Return (X, Y) of the center of cell containing provided text 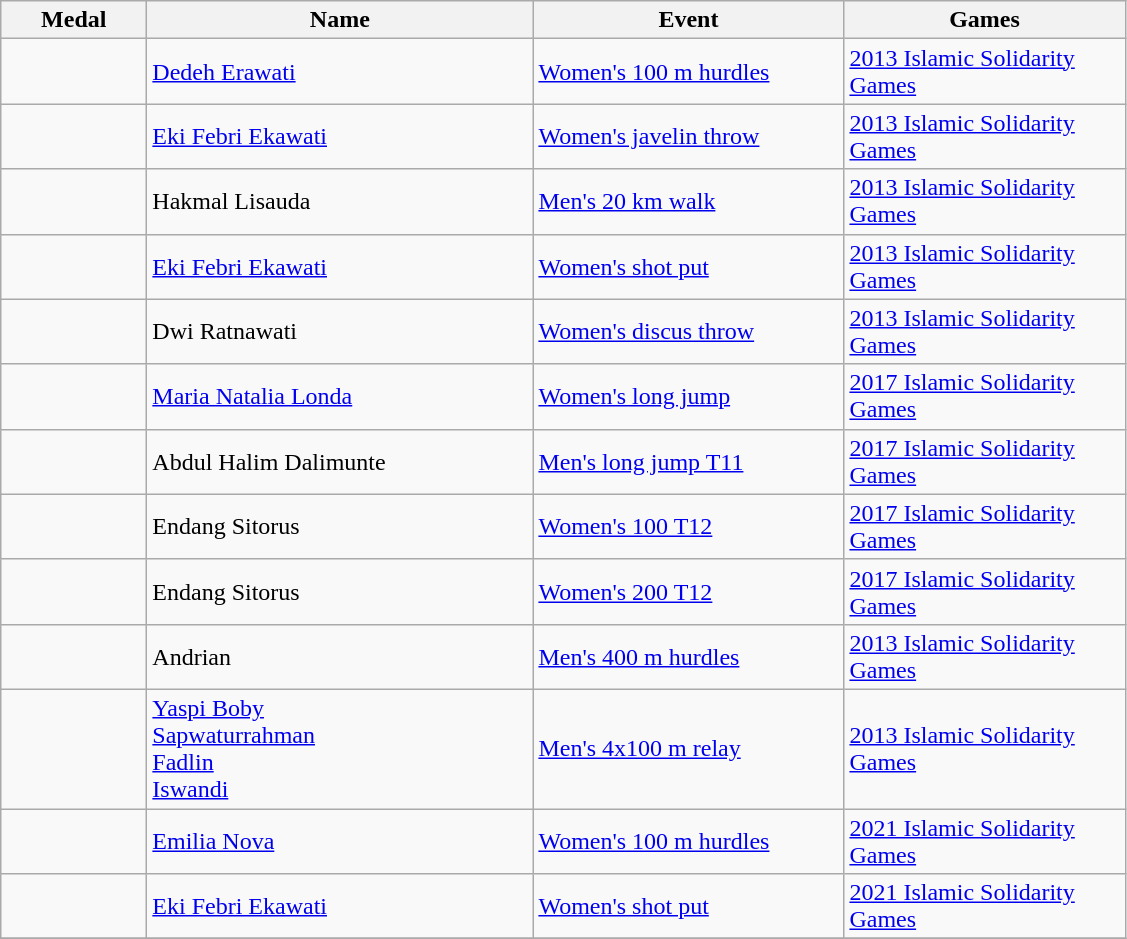
Women's discus throw (688, 332)
Andrian (340, 656)
Men's 400 m hurdles (688, 656)
Dedeh Erawati (340, 72)
Men's 4x100 m relay (688, 748)
Women's javelin throw (688, 136)
Games (984, 20)
Women's 200 T12 (688, 592)
Dwi Ratnawati (340, 332)
Name (340, 20)
Hakmal Lisauda (340, 202)
Men's long jump T11 (688, 462)
Women's 100 T12 (688, 526)
Men's 20 km walk (688, 202)
Medal (74, 20)
Yaspi BobySapwaturrahmanFadlinIswandi (340, 748)
Women's long jump (688, 396)
Maria Natalia Londa (340, 396)
Emilia Nova (340, 840)
Abdul Halim Dalimunte (340, 462)
Event (688, 20)
